Locate the cell with the specified text and output its (X, Y) center coordinate. 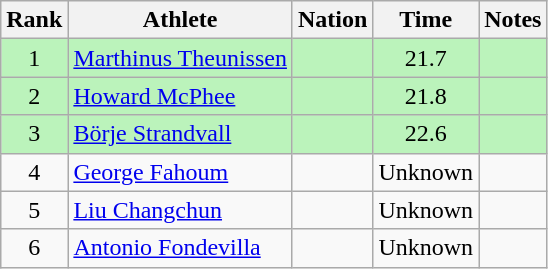
5 (34, 210)
Athlete (180, 20)
Rank (34, 20)
3 (34, 134)
Börje Strandvall (180, 134)
4 (34, 172)
2 (34, 96)
George Fahoum (180, 172)
Nation (332, 20)
Howard McPhee (180, 96)
Notes (513, 20)
21.7 (426, 58)
21.8 (426, 96)
22.6 (426, 134)
6 (34, 248)
Antonio Fondevilla (180, 248)
1 (34, 58)
Time (426, 20)
Liu Changchun (180, 210)
Marthinus Theunissen (180, 58)
